Identify which cell holds the provided text, then report its [x, y] central coordinate. 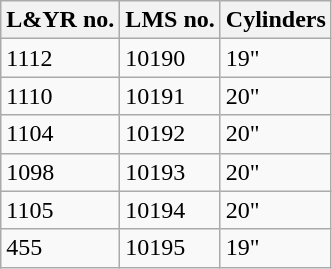
10194 [170, 210]
10190 [170, 58]
10191 [170, 96]
1110 [60, 96]
1104 [60, 134]
455 [60, 248]
1105 [60, 210]
1112 [60, 58]
1098 [60, 172]
LMS no. [170, 20]
10192 [170, 134]
L&YR no. [60, 20]
Cylinders [276, 20]
10193 [170, 172]
10195 [170, 248]
